Extract the [X, Y] coordinate from the center of the cell holding the provided text.  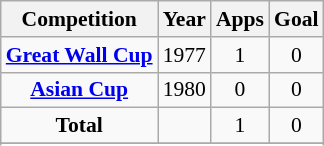
Asian Cup [80, 90]
1977 [184, 55]
Total [80, 126]
1980 [184, 90]
Year [184, 19]
Competition [80, 19]
Goal [296, 19]
Apps [240, 19]
Great Wall Cup [80, 55]
